Find where the given text appears and provide that cell's center as (x, y) coordinate. 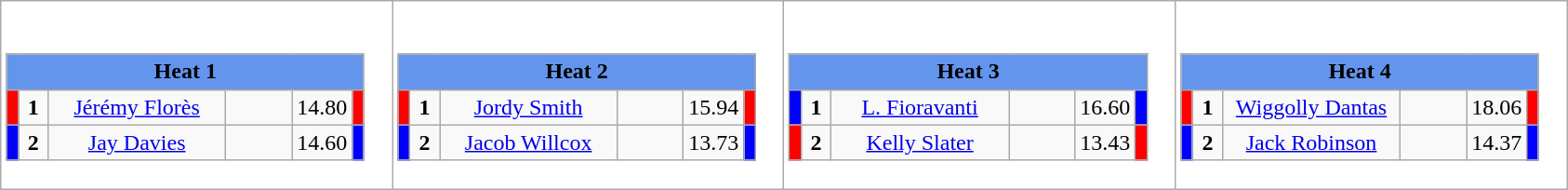
Jay Davies (138, 142)
Jérémy Florès (138, 107)
14.80 (322, 107)
18.06 (1497, 107)
Jacob Willcox (528, 142)
Heat 1 1 Jérémy Florès 14.80 2 Jay Davies 14.60 (197, 95)
Heat 3 (968, 72)
Wiggolly Dantas (1311, 107)
13.73 (714, 142)
Heat 4 1 Wiggolly Dantas 18.06 2 Jack Robinson 14.37 (1371, 95)
15.94 (714, 107)
L. Fioravanti (921, 107)
Kelly Slater (921, 142)
14.37 (1497, 142)
16.60 (1105, 107)
Heat 2 1 Jordy Smith 15.94 2 Jacob Willcox 13.73 (588, 95)
14.60 (322, 142)
Heat 1 (185, 72)
Heat 4 (1360, 72)
Jack Robinson (1311, 142)
Heat 2 (577, 72)
13.43 (1105, 142)
Heat 3 1 L. Fioravanti 16.60 2 Kelly Slater 13.43 (980, 95)
Jordy Smith (528, 107)
